Provide the (x, y) coordinate of the cell's center where the given text is located.  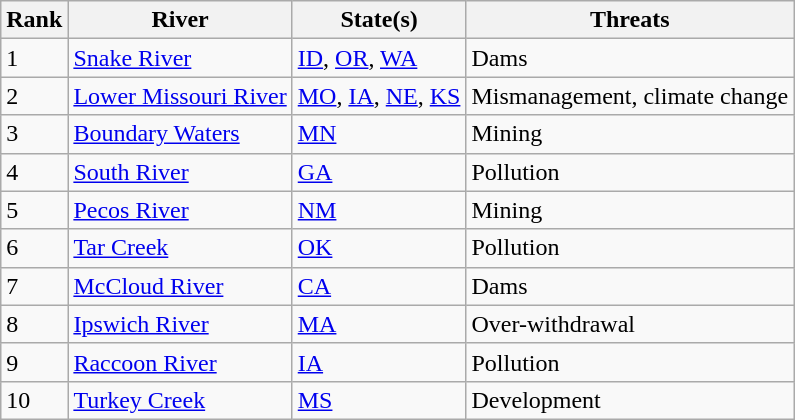
Mismanagement, climate change (630, 96)
Tar Creek (180, 248)
NM (379, 210)
6 (34, 248)
9 (34, 362)
State(s) (379, 20)
OK (379, 248)
Boundary Waters (180, 134)
8 (34, 324)
2 (34, 96)
MN (379, 134)
5 (34, 210)
GA (379, 172)
Lower Missouri River (180, 96)
3 (34, 134)
Rank (34, 20)
Threats (630, 20)
Snake River (180, 58)
McCloud River (180, 286)
MA (379, 324)
10 (34, 400)
Development (630, 400)
River (180, 20)
Over-withdrawal (630, 324)
ID, OR, WA (379, 58)
MS (379, 400)
MO, IA, NE, KS (379, 96)
1 (34, 58)
Pecos River (180, 210)
4 (34, 172)
Ipswich River (180, 324)
CA (379, 286)
7 (34, 286)
IA (379, 362)
Raccoon River (180, 362)
South River (180, 172)
Turkey Creek (180, 400)
